From the cell containing the given text, extract its center point as [X, Y] coordinate. 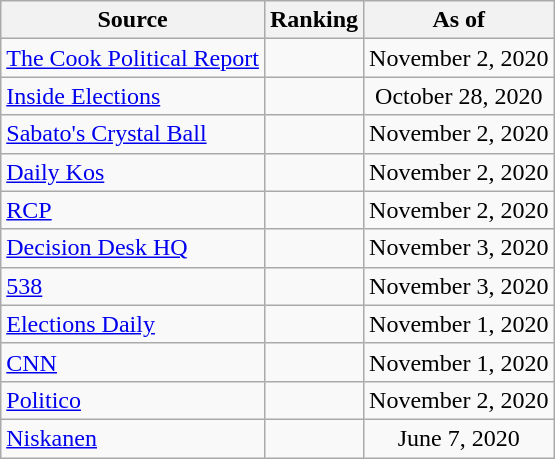
Elections Daily [133, 324]
The Cook Political Report [133, 58]
Source [133, 20]
Niskanen [133, 438]
CNN [133, 362]
June 7, 2020 [459, 438]
Inside Elections [133, 96]
Daily Kos [133, 172]
Ranking [314, 20]
Politico [133, 400]
538 [133, 286]
Decision Desk HQ [133, 248]
Sabato's Crystal Ball [133, 134]
October 28, 2020 [459, 96]
As of [459, 20]
RCP [133, 210]
